From the cell containing the given text, extract its center point as (x, y) coordinate. 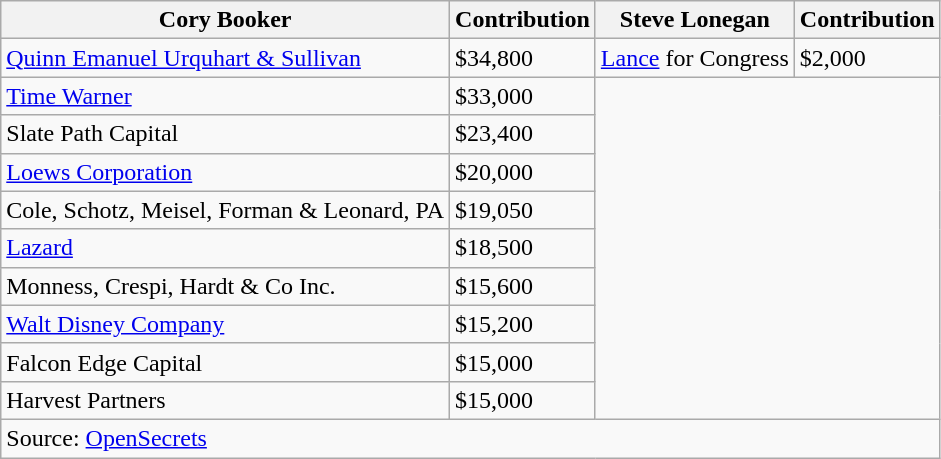
Quinn Emanuel Urquhart & Sullivan (226, 58)
Cory Booker (226, 20)
$23,400 (523, 134)
Time Warner (226, 96)
$33,000 (523, 96)
Lazard (226, 248)
$20,000 (523, 172)
$15,600 (523, 286)
$19,050 (523, 210)
Steve Lonegan (694, 20)
Falcon Edge Capital (226, 362)
Slate Path Capital (226, 134)
Loews Corporation (226, 172)
Monness, Crespi, Hardt & Co Inc. (226, 286)
$15,200 (523, 324)
Cole, Schotz, Meisel, Forman & Leonard, PA (226, 210)
$2,000 (867, 58)
Walt Disney Company (226, 324)
$34,800 (523, 58)
Harvest Partners (226, 400)
Lance for Congress (694, 58)
Source: OpenSecrets (470, 438)
$18,500 (523, 248)
